Search for the cell housing the specified text and yield its [x, y] center coordinate. 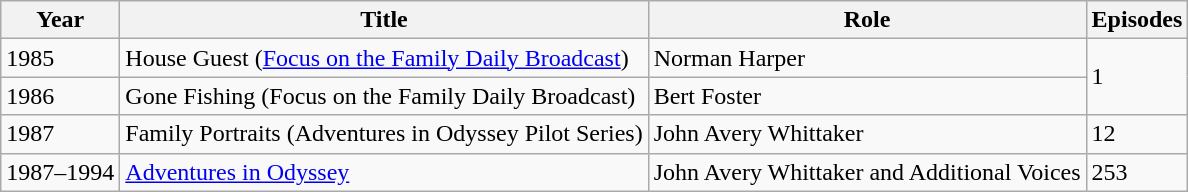
Adventures in Odyssey [384, 172]
Family Portraits (Adventures in Odyssey Pilot Series) [384, 134]
House Guest (Focus on the Family Daily Broadcast) [384, 58]
253 [1137, 172]
Episodes [1137, 20]
Bert Foster [867, 96]
Title [384, 20]
Norman Harper [867, 58]
Role [867, 20]
1987 [60, 134]
12 [1137, 134]
1987–1994 [60, 172]
John Avery Whittaker and Additional Voices [867, 172]
Year [60, 20]
Gone Fishing (Focus on the Family Daily Broadcast) [384, 96]
1 [1137, 77]
John Avery Whittaker [867, 134]
1986 [60, 96]
1985 [60, 58]
